Determine the (x, y) coordinate at the center of the cell enclosing the given text.  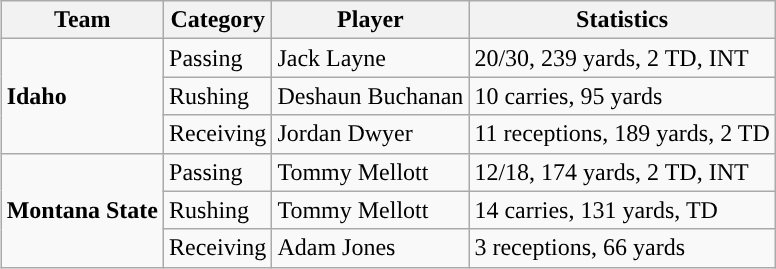
Montana State (82, 210)
Statistics (622, 20)
11 receptions, 189 yards, 2 TD (622, 134)
Adam Jones (370, 248)
10 carries, 95 yards (622, 96)
20/30, 239 yards, 2 TD, INT (622, 58)
12/18, 174 yards, 2 TD, INT (622, 172)
14 carries, 131 yards, TD (622, 210)
Jack Layne (370, 58)
Category (218, 20)
3 receptions, 66 yards (622, 248)
Deshaun Buchanan (370, 96)
Team (82, 20)
Idaho (82, 96)
Jordan Dwyer (370, 134)
Player (370, 20)
